Find where the given text appears and provide that cell's center as [X, Y] coordinate. 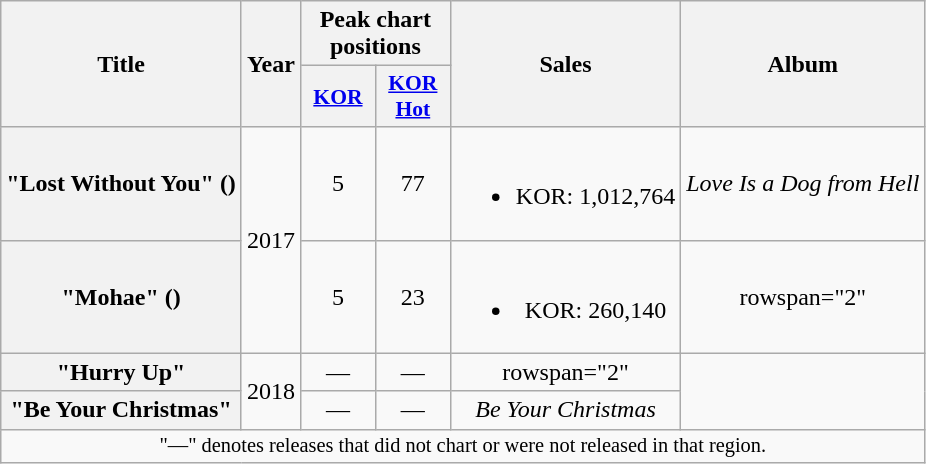
Year [270, 64]
77 [412, 184]
KOR: 1,012,764 [565, 184]
"Hurry Up" [122, 372]
23 [412, 296]
Album [803, 64]
2018 [270, 391]
Be Your Christmas [565, 410]
2017 [270, 240]
"Mohae" () [122, 296]
"—" denotes releases that did not chart or were not released in that region. [463, 446]
Peak chart positions [375, 34]
KOR: 260,140 [565, 296]
Title [122, 64]
"Be Your Christmas" [122, 410]
KOR [338, 96]
Love Is a Dog from Hell [803, 184]
KORHot [412, 96]
"Lost Without You" () [122, 184]
Sales [565, 64]
